Return (X, Y) of the center of cell containing provided text 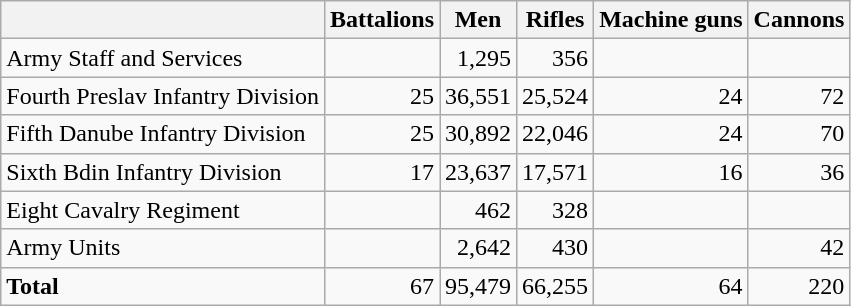
Fifth Danube Infantry Division (163, 134)
Men (478, 20)
36,551 (478, 96)
16 (671, 172)
Total (163, 286)
Army Units (163, 248)
328 (556, 210)
Army Staff and Services (163, 58)
356 (556, 58)
Rifles (556, 20)
95,479 (478, 286)
67 (382, 286)
36 (799, 172)
66,255 (556, 286)
70 (799, 134)
64 (671, 286)
462 (478, 210)
22,046 (556, 134)
Cannons (799, 20)
430 (556, 248)
220 (799, 286)
17,571 (556, 172)
Fourth Preslav Infantry Division (163, 96)
Battalions (382, 20)
Sixth Bdin Infantry Division (163, 172)
72 (799, 96)
17 (382, 172)
42 (799, 248)
2,642 (478, 248)
23,637 (478, 172)
30,892 (478, 134)
25,524 (556, 96)
Machine guns (671, 20)
Eight Cavalry Regiment (163, 210)
1,295 (478, 58)
